Pinpoint the cell where the given text exists, returning its [X, Y] midpoint coordinate. 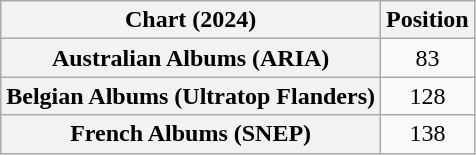
138 [428, 134]
Belgian Albums (Ultratop Flanders) [191, 96]
Australian Albums (ARIA) [191, 58]
Position [428, 20]
Chart (2024) [191, 20]
83 [428, 58]
French Albums (SNEP) [191, 134]
128 [428, 96]
